Locate the cell with the specified text and output its (X, Y) center coordinate. 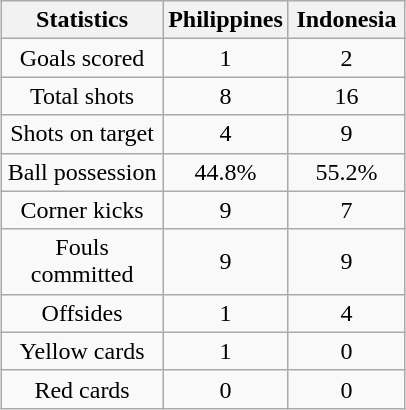
Yellow cards (82, 351)
Fouls committed (82, 262)
Shots on target (82, 134)
Goals scored (82, 58)
Ball possession (82, 172)
55.2% (346, 172)
Indonesia (346, 20)
Philippines (226, 20)
Offsides (82, 313)
7 (346, 210)
44.8% (226, 172)
8 (226, 96)
16 (346, 96)
Red cards (82, 389)
Corner kicks (82, 210)
Statistics (82, 20)
Total shots (82, 96)
2 (346, 58)
